From the cell containing the given text, extract its center point as [X, Y] coordinate. 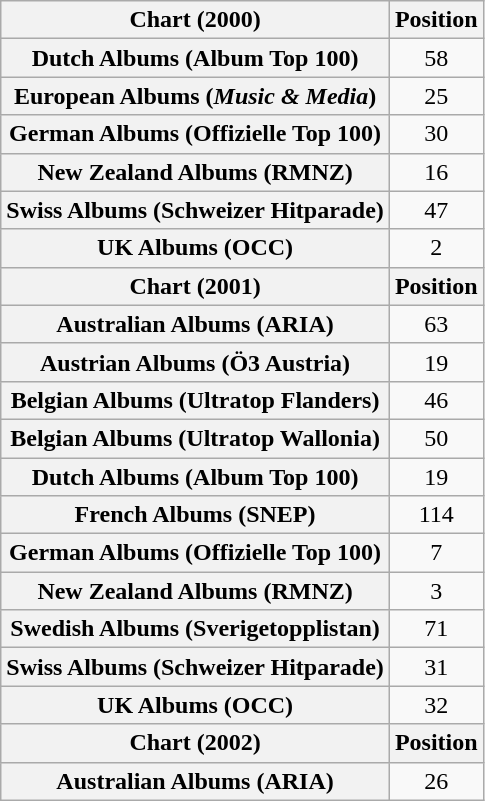
3 [436, 591]
114 [436, 515]
30 [436, 134]
Swedish Albums (Sverigetopplistan) [196, 629]
47 [436, 210]
16 [436, 172]
32 [436, 705]
Austrian Albums (Ö3 Austria) [196, 362]
Belgian Albums (Ultratop Wallonia) [196, 438]
Chart (2002) [196, 743]
Chart (2000) [196, 20]
7 [436, 553]
63 [436, 324]
2 [436, 248]
50 [436, 438]
31 [436, 667]
Belgian Albums (Ultratop Flanders) [196, 400]
26 [436, 781]
French Albums (SNEP) [196, 515]
25 [436, 96]
58 [436, 58]
Chart (2001) [196, 286]
European Albums (Music & Media) [196, 96]
71 [436, 629]
46 [436, 400]
